Capture the cell that displays the provided text and extract its (X, Y) central coordinate. 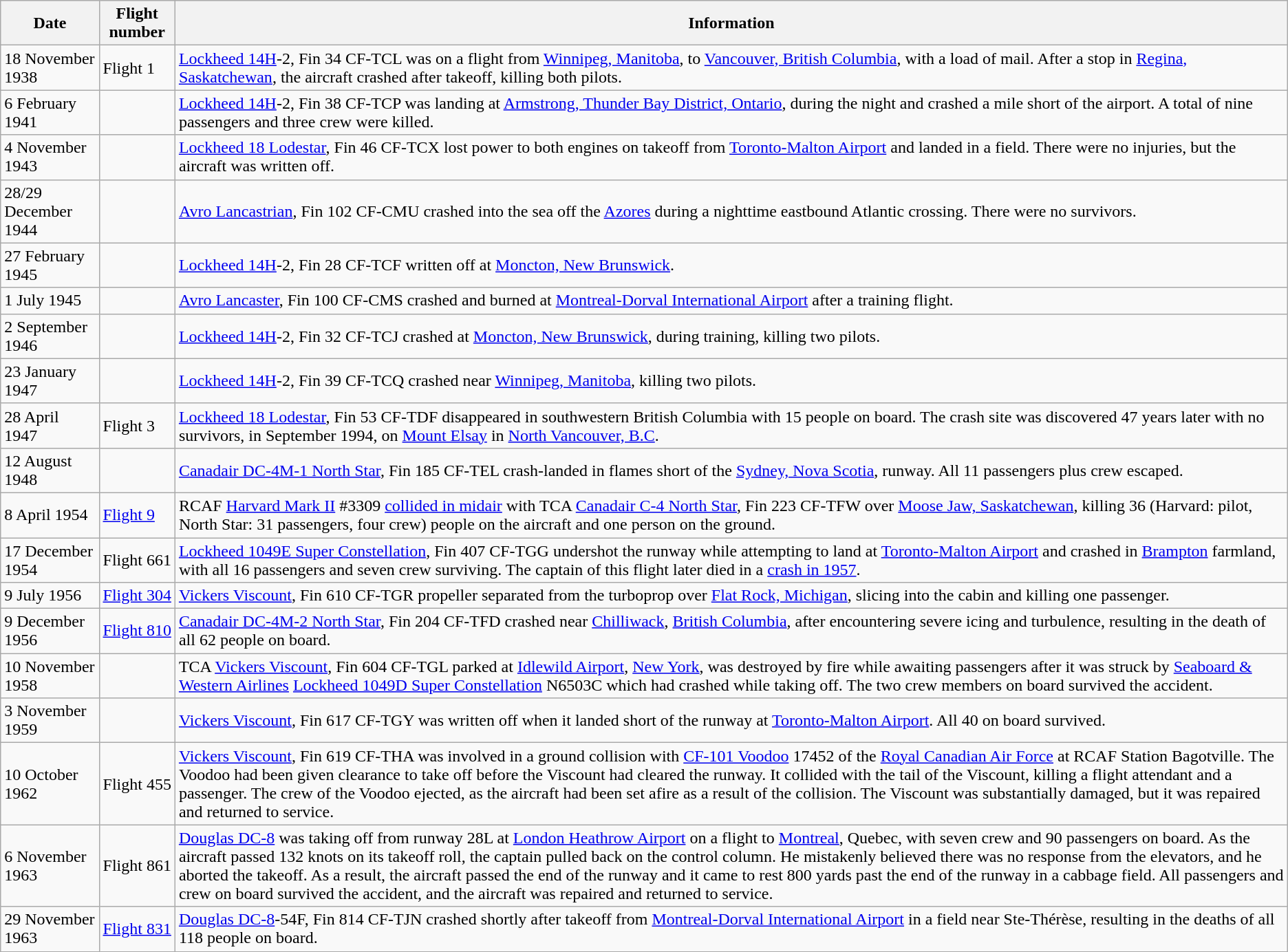
Vickers Viscount, Fin 610 CF-TGR propeller separated from the turboprop over Flat Rock, Michigan, slicing into the cabin and killing one passenger. (731, 596)
10 October 1962 (50, 784)
Avro Lancastrian, Fin 102 CF-CMU crashed into the sea off the Azores during a nighttime eastbound Atlantic crossing. There were no survivors. (731, 211)
27 February 1945 (50, 266)
Information (731, 23)
Avro Lancaster, Fin 100 CF-CMS crashed and burned at Montreal-Dorval International Airport after a training flight. (731, 301)
12 August 1948 (50, 470)
6 February 1941 (50, 113)
Lockheed 14H-2, Fin 28 CF-TCF written off at Moncton, New Brunswick. (731, 266)
8 April 1954 (50, 515)
Flight 3 (137, 425)
Flight 304 (137, 596)
28/29 December 1944 (50, 211)
23 January 1947 (50, 381)
17 December 1954 (50, 560)
Vickers Viscount, Fin 617 CF-TGY was written off when it landed short of the runway at Toronto-Malton Airport. All 40 on board survived. (731, 721)
18 November 1938 (50, 67)
Canadair DC-4M-1 North Star, Fin 185 CF-TEL crash-landed in flames short of the Sydney, Nova Scotia, runway. All 11 passengers plus crew escaped. (731, 470)
4 November 1943 (50, 157)
Flight 810 (137, 631)
10 November 1958 (50, 675)
Lockheed 14H-2, Fin 32 CF-TCJ crashed at Moncton, New Brunswick, during training, killing two pilots. (731, 336)
28 April 1947 (50, 425)
Date (50, 23)
Flight 831 (137, 929)
Lockheed 14H-2, Fin 39 CF-TCQ crashed near Winnipeg, Manitoba, killing two pilots. (731, 381)
Flight 1 (137, 67)
3 November 1959 (50, 721)
6 November 1963 (50, 865)
9 July 1956 (50, 596)
9 December 1956 (50, 631)
Flight 9 (137, 515)
Flight 455 (137, 784)
2 September 1946 (50, 336)
Flight 661 (137, 560)
29 November 1963 (50, 929)
Flight number (137, 23)
1 July 1945 (50, 301)
Flight 861 (137, 865)
